For the text-containing cell, return its midpoint in (x, y) coordinate format. 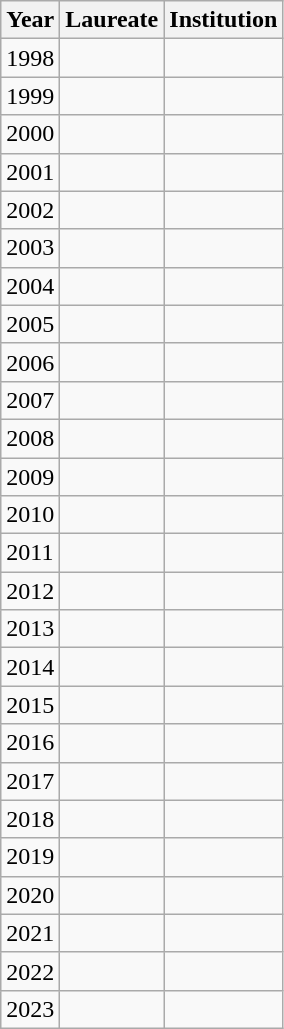
2017 (30, 781)
2019 (30, 857)
2000 (30, 134)
2012 (30, 591)
2013 (30, 629)
2005 (30, 324)
2015 (30, 705)
2014 (30, 667)
2001 (30, 172)
2023 (30, 1009)
2021 (30, 933)
2018 (30, 819)
1998 (30, 58)
2022 (30, 971)
2006 (30, 362)
2009 (30, 477)
2003 (30, 248)
2020 (30, 895)
2002 (30, 210)
2004 (30, 286)
2011 (30, 553)
Laureate (112, 20)
2007 (30, 400)
1999 (30, 96)
2010 (30, 515)
Institution (224, 20)
Year (30, 20)
2008 (30, 438)
2016 (30, 743)
